Provide the (x, y) coordinate of the cell's center where the given text is located.  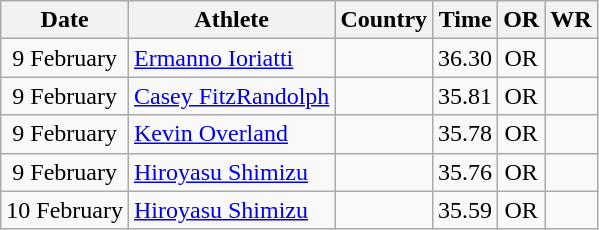
35.81 (466, 96)
Country (384, 20)
WR (571, 20)
Date (65, 20)
Ermanno Ioriatti (231, 58)
36.30 (466, 58)
Time (466, 20)
35.59 (466, 210)
10 February (65, 210)
35.78 (466, 134)
35.76 (466, 172)
Athlete (231, 20)
Kevin Overland (231, 134)
Casey FitzRandolph (231, 96)
